Search for the cell housing the specified text and yield its (X, Y) center coordinate. 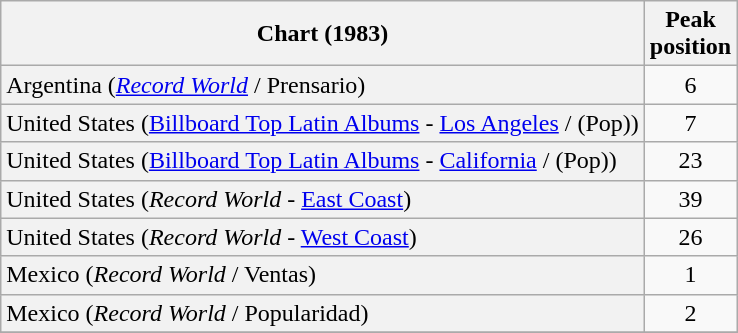
23 (690, 161)
6 (690, 85)
Peakposition (690, 34)
39 (690, 199)
7 (690, 123)
Mexico (Record World / Popularidad) (323, 313)
Mexico (Record World / Ventas) (323, 275)
Argentina (Record World / Prensario) (323, 85)
United States (Record World - East Coast) (323, 199)
United States (Record World - West Coast) (323, 237)
United States (Billboard Top Latin Albums - California / (Pop)) (323, 161)
1 (690, 275)
United States (Billboard Top Latin Albums - Los Angeles / (Pop)) (323, 123)
26 (690, 237)
Chart (1983) (323, 34)
2 (690, 313)
